Return [X, Y] of the center of cell containing provided text 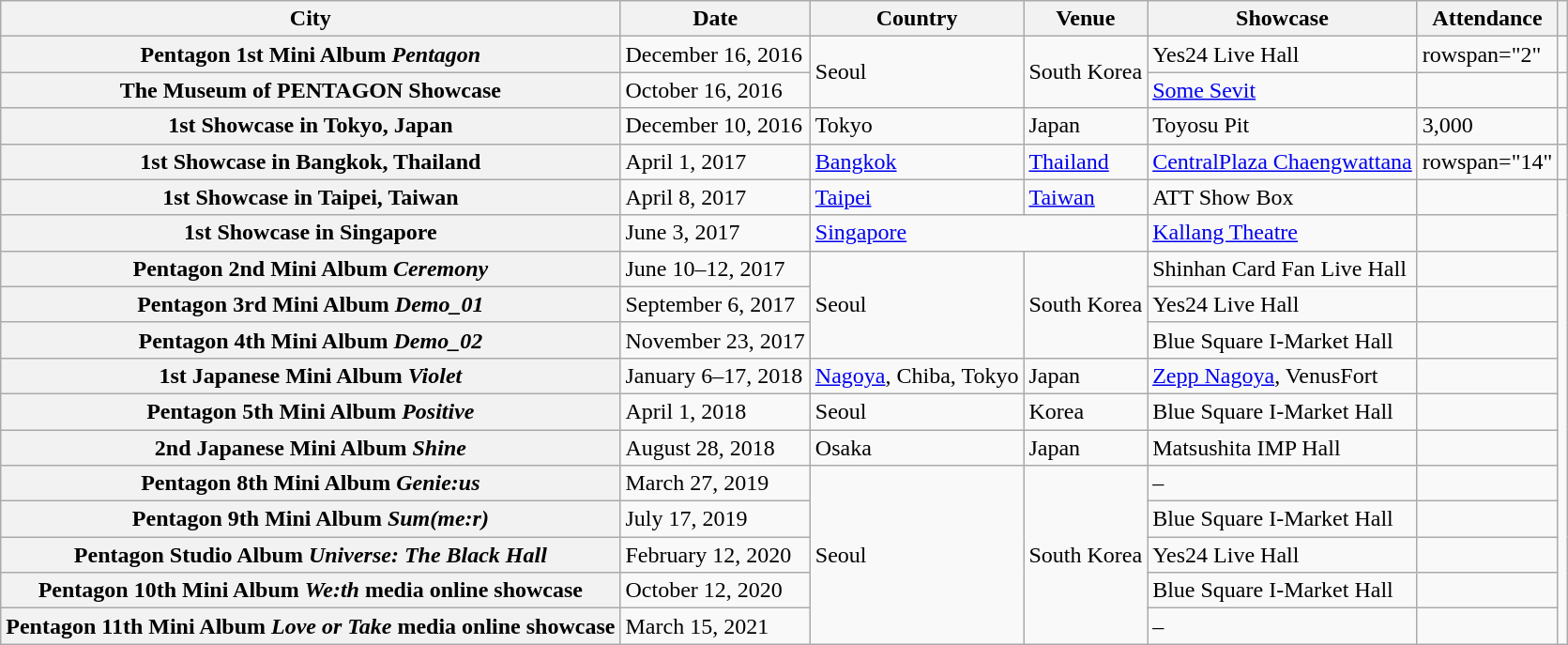
rowspan="2" [1487, 54]
June 10–12, 2017 [715, 269]
Bangkok [917, 161]
Venue [1086, 19]
Date [715, 19]
Tokyo [917, 126]
April 1, 2017 [715, 161]
Singapore [978, 233]
Pentagon Studio Album Universe: The Black Hall [311, 555]
Taiwan [1086, 197]
July 17, 2019 [715, 519]
ATT Show Box [1283, 197]
Osaka [917, 448]
Nagoya, Chiba, Tokyo [917, 376]
1st Showcase in Bangkok, Thailand [311, 161]
City [311, 19]
October 16, 2016 [715, 90]
Shinhan Card Fan Live Hall [1283, 269]
August 28, 2018 [715, 448]
Kallang Theatre [1283, 233]
1st Japanese Mini Album Violet [311, 376]
1st Showcase in Tokyo, Japan [311, 126]
Country [917, 19]
Zepp Nagoya, VenusFort [1283, 376]
February 12, 2020 [715, 555]
Some Sevit [1283, 90]
November 23, 2017 [715, 340]
Pentagon 8th Mini Album Genie:us [311, 484]
April 1, 2018 [715, 411]
June 3, 2017 [715, 233]
Taipei [917, 197]
March 27, 2019 [715, 484]
October 12, 2020 [715, 591]
September 6, 2017 [715, 304]
Pentagon 10th Mini Album We:th media online showcase [311, 591]
1st Showcase in Singapore [311, 233]
Pentagon 4th Mini Album Demo_02 [311, 340]
Attendance [1487, 19]
April 8, 2017 [715, 197]
Pentagon 1st Mini Album Pentagon [311, 54]
CentralPlaza Chaengwattana [1283, 161]
March 15, 2021 [715, 626]
1st Showcase in Taipei, Taiwan [311, 197]
Pentagon 3rd Mini Album Demo_01 [311, 304]
Pentagon 11th Mini Album Love or Take media online showcase [311, 626]
rowspan="14" [1487, 161]
Matsushita IMP Hall [1283, 448]
Showcase [1283, 19]
Pentagon 2nd Mini Album Ceremony [311, 269]
Thailand [1086, 161]
The Museum of PENTAGON Showcase [311, 90]
January 6–17, 2018 [715, 376]
Pentagon 5th Mini Album Positive [311, 411]
December 16, 2016 [715, 54]
2nd Japanese Mini Album Shine [311, 448]
3,000 [1487, 126]
Toyosu Pit [1283, 126]
Pentagon 9th Mini Album Sum(me:r) [311, 519]
Korea [1086, 411]
December 10, 2016 [715, 126]
